Return (x, y) of the center of cell containing provided text 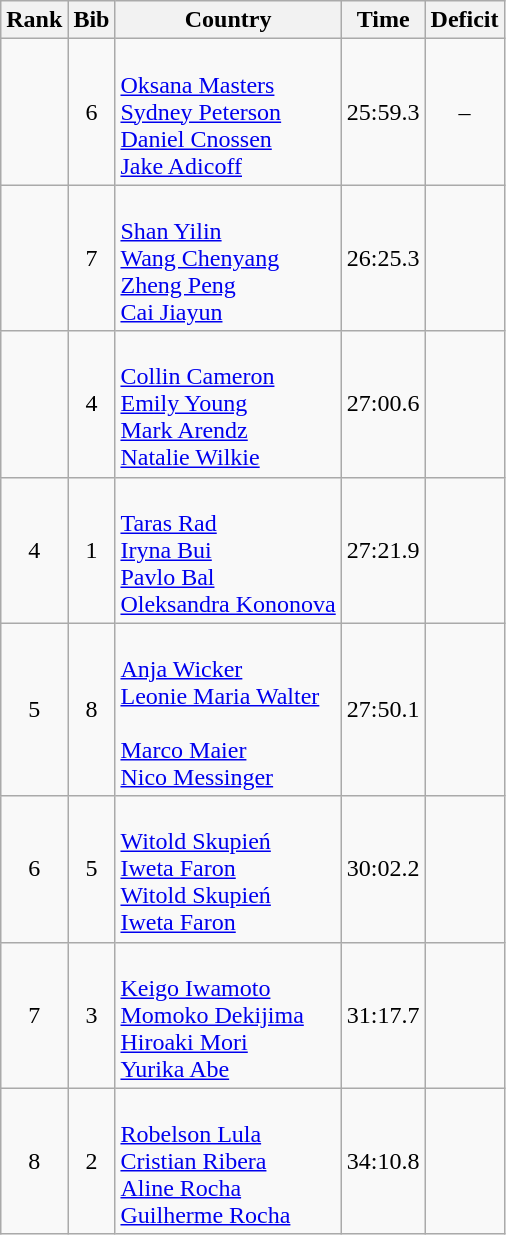
Collin CameronEmily YoungMark ArendzNatalie Wilkie (228, 404)
1 (92, 550)
Time (383, 20)
27:00.6 (383, 404)
27:50.1 (383, 710)
25:59.3 (383, 112)
Oksana MastersSydney PetersonDaniel CnossenJake Adicoff (228, 112)
Anja WickerLeonie Maria WalterMarco MaierNico Messinger (228, 710)
Deficit (464, 20)
Taras RadIryna BuiPavlo BalOleksandra Kononova (228, 550)
Witold SkupieńIweta FaronWitold SkupieńIweta Faron (228, 869)
2 (92, 1161)
34:10.8 (383, 1161)
26:25.3 (383, 258)
Bib (92, 20)
– (464, 112)
Robelson LulaCristian RiberaAline RochaGuilherme Rocha (228, 1161)
Keigo IwamotoMomoko DekijimaHiroaki MoriYurika Abe (228, 1015)
31:17.7 (383, 1015)
27:21.9 (383, 550)
30:02.2 (383, 869)
Country (228, 20)
Shan YilinWang ChenyangZheng PengCai Jiayun (228, 258)
3 (92, 1015)
Rank (34, 20)
